From the cell containing the given text, extract its center point as (x, y) coordinate. 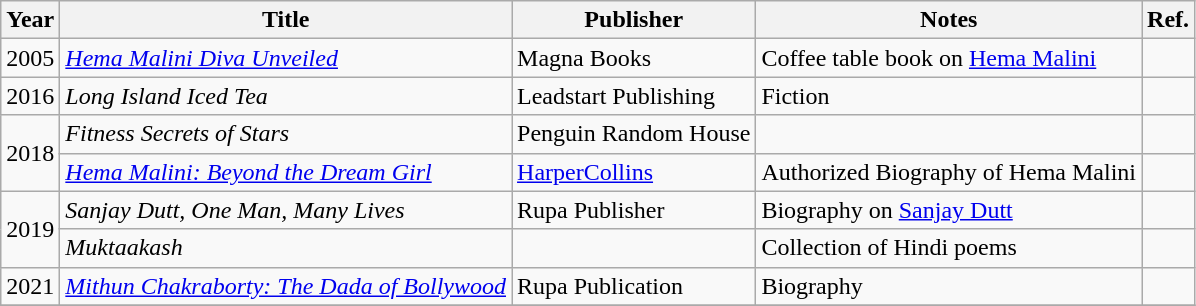
Long Island Iced Tea (286, 96)
2005 (30, 58)
2021 (30, 286)
Authorized Biography of Hema Malini (949, 172)
Biography on Sanjay Dutt (949, 210)
Muktaakash (286, 248)
Notes (949, 20)
Fiction (949, 96)
Coffee table book on Hema Malini (949, 58)
Sanjay Dutt, One Man, Many Lives (286, 210)
Magna Books (634, 58)
Biography (949, 286)
2018 (30, 153)
2019 (30, 229)
Rupa Publication (634, 286)
Rupa Publisher (634, 210)
Hema Malini Diva Unveiled (286, 58)
Ref. (1168, 20)
Fitness Secrets of Stars (286, 134)
Collection of Hindi poems (949, 248)
Mithun Chakraborty: The Dada of Bollywood (286, 286)
Year (30, 20)
Leadstart Publishing (634, 96)
2016 (30, 96)
HarperCollins (634, 172)
Penguin Random House (634, 134)
Publisher (634, 20)
Hema Malini: Beyond the Dream Girl (286, 172)
Title (286, 20)
